Capture the cell that displays the provided text and extract its [X, Y] central coordinate. 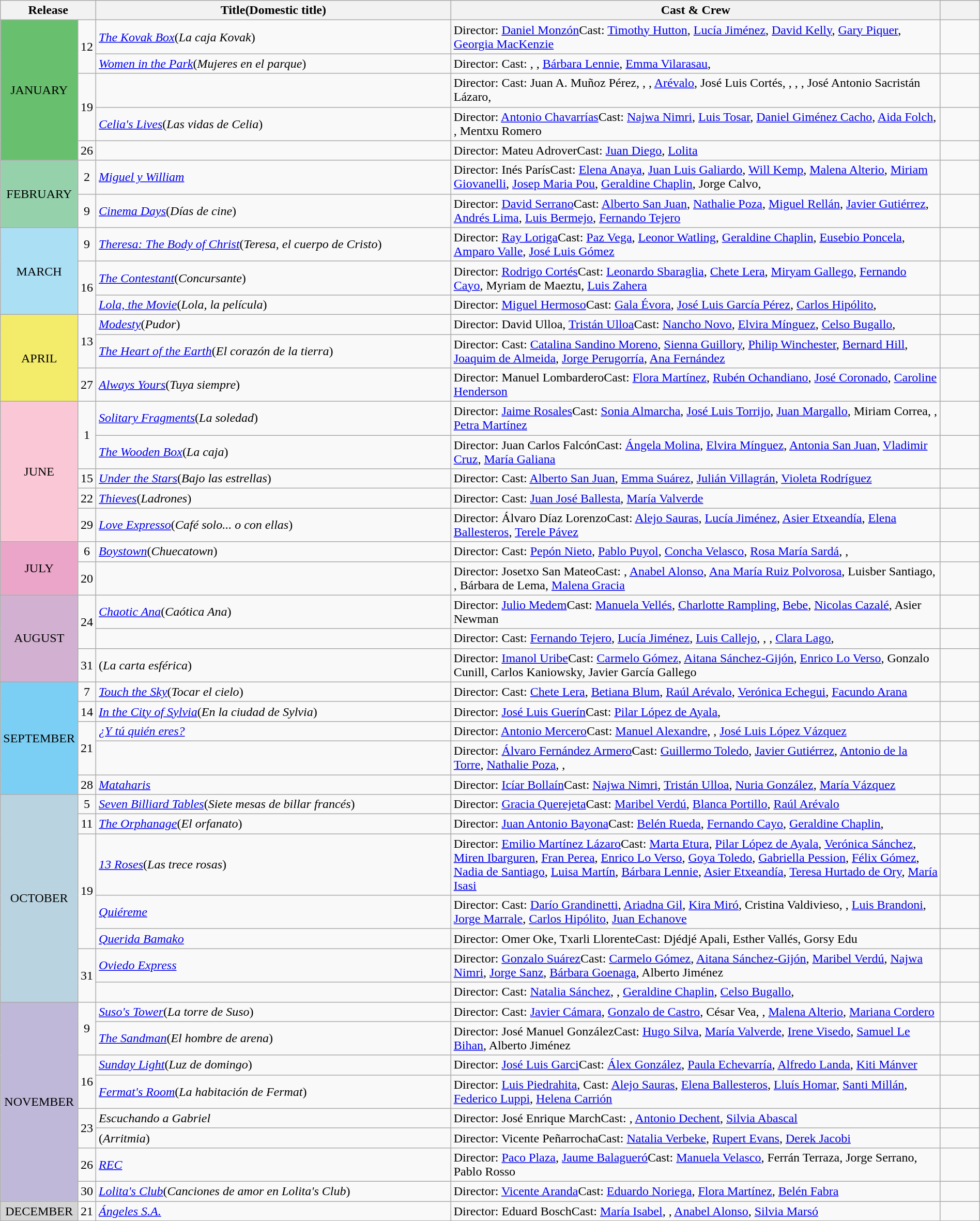
Director: David Ulloa, Tristán UlloaCast: Nancho Novo, Elvira Mínguez, Celso Bugallo, [696, 324]
Miguel y William [274, 177]
13 Roses(Las trece rosas) [274, 864]
(La carta esférica) [274, 665]
20 [87, 578]
REC [274, 1164]
The Orphanage(El orfanato) [274, 824]
Touch the Sky(Tocar el cielo) [274, 692]
11 [87, 824]
Theresa: The Body of Christ(Teresa, el cuerpo de Cristo) [274, 244]
Director: Vicente PeñarrochaCast: Natalia Verbeke, Rupert Evans, Derek Jacobi [696, 1138]
Director: Rodrigo CortésCast: Leonardo Sbaraglia, Chete Lera, Miryam Gallego, Fernando Cayo, Myriam de Maeztu, Luis Zahera [696, 278]
AUGUST [39, 638]
Director: Imanol UribeCast: Carmelo Gómez, Aitana Sánchez-Gijón, Enrico Lo Verso, Gonzalo Cunill, Carlos Kaniowsky, Javier García Gallego [696, 665]
Director: Gracia QuerejetaCast: Maribel Verdú, Blanca Portillo, Raúl Arévalo [696, 804]
Celia's Lives(Las vidas de Celia) [274, 124]
Director: Cast: Catalina Sandino Moreno, Sienna Guillory, Philip Winchester, Bernard Hill, Joaquim de Almeida, Jorge Perugorría, Ana Fernández [696, 350]
13 [87, 341]
Chaotic Ana(Caótica Ana) [274, 612]
In the City of Sylvia(En la ciudad de Sylvia) [274, 711]
NOVEMBER [39, 1102]
Modesty(Pudor) [274, 324]
Director: Cast: Fernando Tejero, Lucía Jiménez, Luis Callejo, , , Clara Lago, [696, 638]
Director: Cast: Alberto San Juan, Emma Suárez, Julián Villagrán, Violeta Rodríguez [696, 479]
29 [87, 525]
Director: Julio MedemCast: Manuela Vellés, Charlotte Rampling, Bebe, Nicolas Cazalé, Asier Newman [696, 612]
Director: David SerranoCast: Alberto San Juan, Nathalie Poza, Miguel Rellán, Javier Gutiérrez, Andrés Lima, Luis Bermejo, Fernando Tejero [696, 211]
Director: Luis Piedrahita, Cast: Alejo Sauras, Elena Ballesteros, Lluís Homar, Santi Millán, Federico Luppi, Helena Carrión [696, 1092]
JANUARY [39, 90]
23 [87, 1128]
Director: Gonzalo SuárezCast: Carmelo Gómez, Aitana Sánchez-Gijón, Maribel Verdú, Najwa Nimri, Jorge Sanz, Bárbara Goenaga, Alberto Jiménez [696, 966]
Director: Ray LorigaCast: Paz Vega, Leonor Watling, Geraldine Chaplin, Eusebio Poncela, Amparo Valle, José Luis Gómez [696, 244]
Director: Álvaro Fernández ArmeroCast: Guillermo Toledo, Javier Gutiérrez, Antonio de la Torre, Nathalie Poza, , [696, 758]
30 [87, 1191]
Director: Mateu AdroverCast: Juan Diego, Lolita [696, 150]
5 [87, 804]
Director: Antonio ChavarríasCast: Najwa Nimri, Luis Tosar, Daniel Giménez Cacho, Aida Folch, , Mentxu Romero [696, 124]
Director: Jaime RosalesCast: Sonia Almarcha, José Luis Torrijo, Juan Margallo, Miriam Correa, , Petra Martínez [696, 419]
Cinema Days(Días de cine) [274, 211]
Solitary Fragments(La soledad) [274, 419]
Suso's Tower(La torre de Suso) [274, 1012]
FEBRUARY [39, 194]
The Kovak Box(La caja Kovak) [274, 37]
Director: Antonio MerceroCast: Manuel Alexandre, , José Luis López Vázquez [696, 731]
(Arritmia) [274, 1138]
Director: Josetxo San MateoCast: , Anabel Alonso, Ana María Ruiz Polvorosa, Luisber Santiago, , Bárbara de Lema, Malena Gracia [696, 578]
Director: Miguel HermosoCast: Gala Évora, José Luis García Pérez, Carlos Hipólito, [696, 304]
Oviedo Express [274, 966]
Title(Domestic title) [274, 10]
Director: Cast: Natalia Sánchez, , Geraldine Chaplin, Celso Bugallo, [696, 992]
Boystown(Chuecatown) [274, 552]
JUNE [39, 471]
15 [87, 479]
Lola, the Movie(Lola, la película) [274, 304]
14 [87, 711]
Cast & Crew [696, 10]
Director: Daniel MonzónCast: Timothy Hutton, Lucía Jiménez, David Kelly, Gary Piquer, Georgia MacKenzie [696, 37]
Director: Juan Carlos FalcónCast: Ángela Molina, Elvira Mínguez, Antonia San Juan, Vladimir Cruz, María Galiana [696, 452]
Director: Cast: Darío Grandinetti, Ariadna Gil, Kira Miró, Cristina Valdivieso, , Luis Brandoni, Jorge Marrale, Carlos Hipólito, Juan Echanove [696, 912]
Release [49, 10]
The Contestant(Concursante) [274, 278]
28 [87, 784]
7 [87, 692]
Thieves(Ladrones) [274, 498]
Director: Cast: , , Bárbara Lennie, Emma Vilarasau, [696, 64]
DECEMBER [39, 1211]
Escuchando a Gabriel [274, 1118]
OCTOBER [39, 898]
6 [87, 552]
Director: José Luis GarciCast: Álex González, Paula Echevarría, Alfredo Landa, Kiti Mánver [696, 1065]
27 [87, 385]
12 [87, 47]
1 [87, 435]
¿Y tú quién eres? [274, 731]
Quiéreme [274, 912]
Director: Cast: Pepón Nieto, Pablo Puyol, Concha Velasco, Rosa María Sardá, , [696, 552]
Director: Cast: Juan José Ballesta, María Valverde [696, 498]
22 [87, 498]
Always Yours(Tuya siempre) [274, 385]
Director: Omer Oke, Txarli LlorenteCast: Djédjé Apali, Esther Vallés, Gorsy Edu [696, 939]
Love Expresso(Café solo... o con ellas) [274, 525]
Director: Cast: Juan A. Muñoz Pérez, , , Arévalo, José Luis Cortés, , , , José Antonio Sacristán Lázaro, [696, 90]
Director: Paco Plaza, Jaume BalagueróCast: Manuela Velasco, Ferrán Terraza, Jorge Serrano, Pablo Rosso [696, 1164]
Director: Eduard BoschCast: María Isabel, , Anabel Alonso, Silvia Marsó [696, 1211]
Director: Icíar BollaínCast: Najwa Nimri, Tristán Ulloa, Nuria González, María Vázquez [696, 784]
Seven Billiard Tables(Siete mesas de billar francés) [274, 804]
Fermat's Room(La habitación de Fermat) [274, 1092]
Under the Stars(Bajo las estrellas) [274, 479]
Director: Cast: Javier Cámara, Gonzalo de Castro, César Vea, , Malena Alterio, Mariana Cordero [696, 1012]
Ángeles S.A. [274, 1211]
Director: José Luis GuerínCast: Pilar López de Ayala, [696, 711]
Director: Álvaro Díaz LorenzoCast: Alejo Sauras, Lucía Jiménez, Asier Etxeandía, Elena Ballesteros, Terele Pávez [696, 525]
Director: Cast: Chete Lera, Betiana Blum, Raúl Arévalo, Verónica Echegui, Facundo Arana [696, 692]
APRIL [39, 358]
Director: José Manuel GonzálezCast: Hugo Silva, María Valverde, Irene Visedo, Samuel Le Bihan, Alberto Jiménez [696, 1038]
Querida Bamako [274, 939]
Director: Juan Antonio BayonaCast: Belén Rueda, Fernando Cayo, Geraldine Chaplin, [696, 824]
The Wooden Box(La caja) [274, 452]
The Sandman(El hombre de arena) [274, 1038]
Director: Vicente ArandaCast: Eduardo Noriega, Flora Martínez, Belén Fabra [696, 1191]
SEPTEMBER [39, 738]
Sunday Light(Luz de domingo) [274, 1065]
The Heart of the Earth(El corazón de la tierra) [274, 350]
Director: José Enrique MarchCast: , Antonio Dechent, Silvia Abascal [696, 1118]
MARCH [39, 271]
Director: Manuel LombarderoCast: Flora Martínez, Rubén Ochandiano, José Coronado, Caroline Henderson [696, 385]
Lolita's Club(Canciones de amor en Lolita's Club) [274, 1191]
Mataharis [274, 784]
24 [87, 621]
JULY [39, 569]
Women in the Park(Mujeres en el parque) [274, 64]
2 [87, 177]
